Extract the (X, Y) coordinate from the center of the cell holding the provided text.  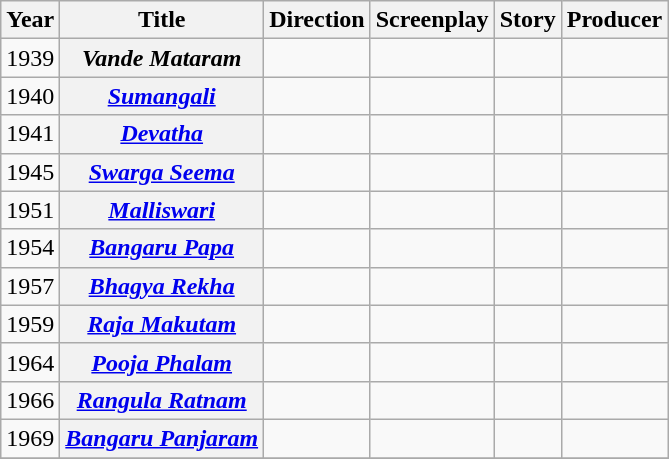
Sumangali (162, 96)
Story (528, 20)
Year (30, 20)
1969 (30, 438)
Malliswari (162, 210)
Title (162, 20)
1966 (30, 400)
1957 (30, 286)
Rangula Ratnam (162, 400)
Bhagya Rekha (162, 286)
Bangaru Papa (162, 248)
1939 (30, 58)
1954 (30, 248)
1959 (30, 324)
1951 (30, 210)
Swarga Seema (162, 172)
1941 (30, 134)
Pooja Phalam (162, 362)
Devatha (162, 134)
Vande Mataram (162, 58)
1964 (30, 362)
Direction (318, 20)
Screenplay (432, 20)
Bangaru Panjaram (162, 438)
Producer (614, 20)
1940 (30, 96)
Raja Makutam (162, 324)
1945 (30, 172)
